Return the [x, y] coordinate for the center point of the cell that contains the specified text.  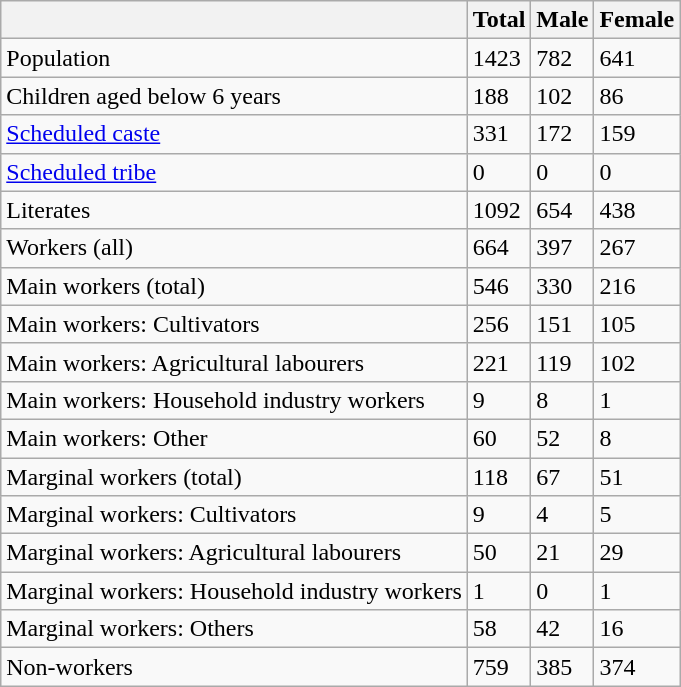
Marginal workers: Agricultural labourers [234, 553]
Marginal workers: Household industry workers [234, 591]
50 [499, 553]
5 [637, 515]
51 [637, 477]
546 [499, 286]
Children aged below 6 years [234, 96]
86 [637, 96]
385 [562, 667]
654 [562, 210]
Main workers (total) [234, 286]
782 [562, 58]
664 [499, 248]
438 [637, 210]
Total [499, 20]
Marginal workers: Others [234, 629]
67 [562, 477]
21 [562, 553]
331 [499, 134]
172 [562, 134]
216 [637, 286]
Marginal workers (total) [234, 477]
Literates [234, 210]
119 [562, 362]
52 [562, 438]
1423 [499, 58]
1092 [499, 210]
Female [637, 20]
159 [637, 134]
Non-workers [234, 667]
Population [234, 58]
16 [637, 629]
330 [562, 286]
256 [499, 324]
Scheduled caste [234, 134]
29 [637, 553]
118 [499, 477]
Main workers: Cultivators [234, 324]
Main workers: Household industry workers [234, 400]
759 [499, 667]
188 [499, 96]
Workers (all) [234, 248]
42 [562, 629]
397 [562, 248]
4 [562, 515]
Main workers: Other [234, 438]
60 [499, 438]
267 [637, 248]
374 [637, 667]
58 [499, 629]
151 [562, 324]
221 [499, 362]
641 [637, 58]
Main workers: Agricultural labourers [234, 362]
Male [562, 20]
Scheduled tribe [234, 172]
Marginal workers: Cultivators [234, 515]
105 [637, 324]
